Return the (X, Y) coordinate for the center point of the cell that contains the specified text.  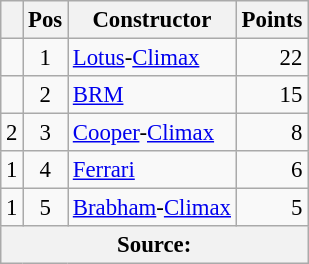
Lotus-Climax (152, 58)
Pos (46, 20)
Ferrari (152, 170)
Brabham-Climax (152, 208)
Points (272, 20)
4 (46, 170)
BRM (152, 95)
Cooper-Climax (152, 133)
6 (272, 170)
8 (272, 133)
15 (272, 95)
22 (272, 58)
Constructor (152, 20)
3 (46, 133)
Source: (154, 245)
